Search for the cell housing the specified text and yield its [X, Y] center coordinate. 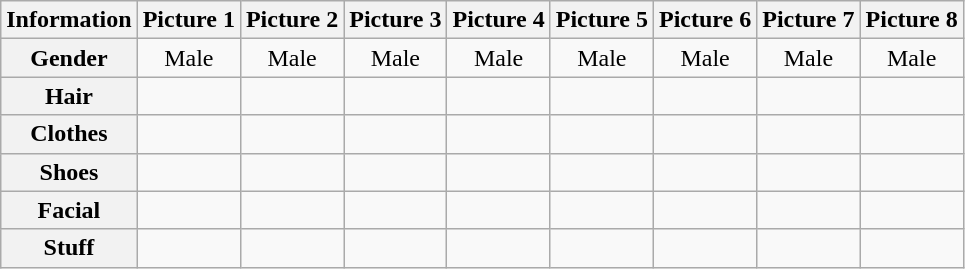
Picture 2 [292, 20]
Information [69, 20]
Picture 1 [188, 20]
Hair [69, 96]
Clothes [69, 134]
Picture 5 [602, 20]
Picture 3 [396, 20]
Gender [69, 58]
Picture 4 [498, 20]
Facial [69, 210]
Picture 6 [704, 20]
Stuff [69, 248]
Picture 8 [912, 20]
Picture 7 [808, 20]
Shoes [69, 172]
